Determine the (X, Y) coordinate at the center of the cell enclosing the given text.  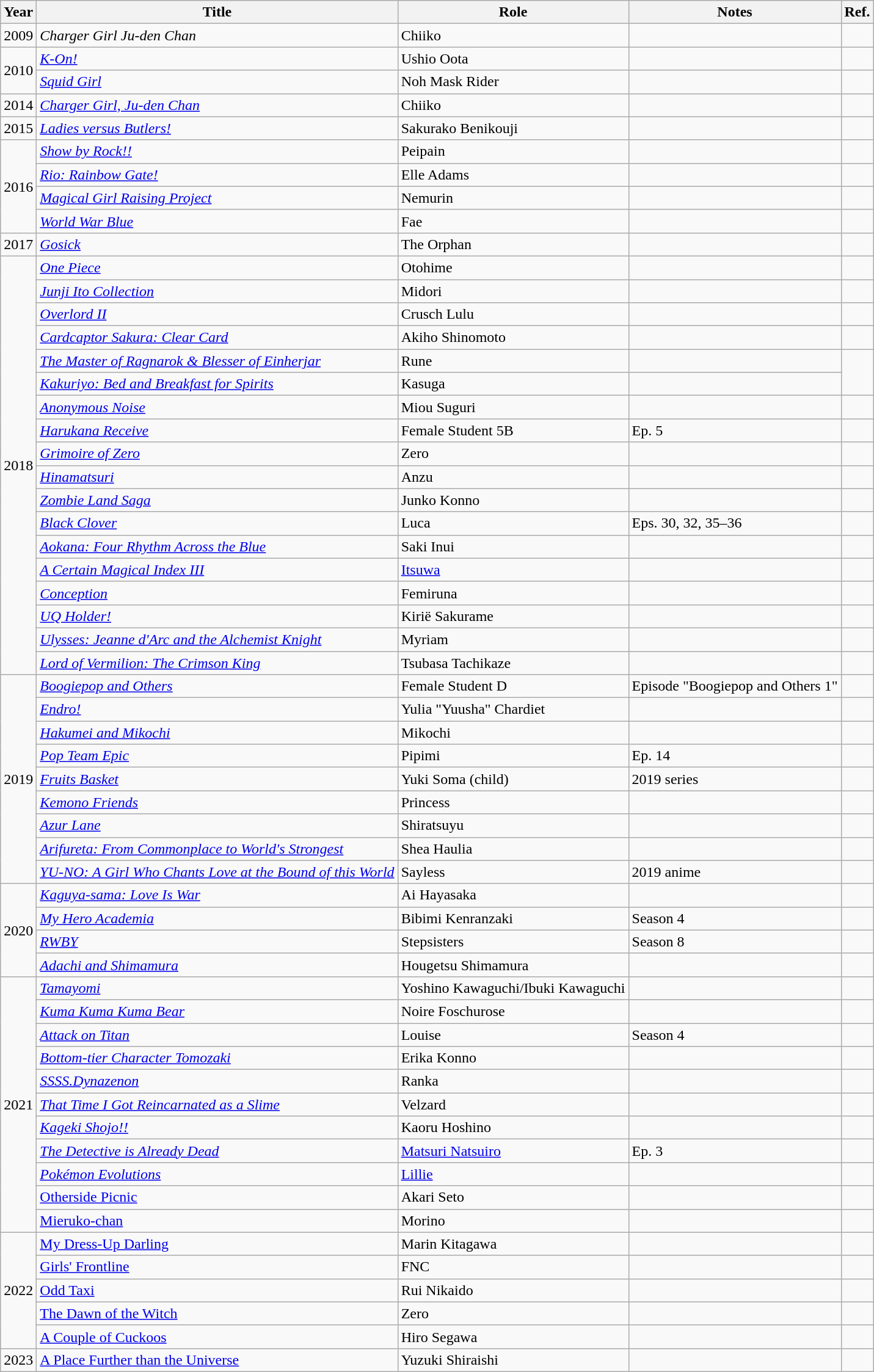
Velzard (513, 1105)
Pipimi (513, 756)
Elle Adams (513, 175)
Bottom-tier Character Tomozaki (217, 1058)
Notes (735, 12)
My Hero Academia (217, 918)
Ref. (858, 12)
2019 (18, 779)
Nemurin (513, 198)
2023 (18, 1360)
Yuki Soma (child) (513, 779)
Ep. 5 (735, 430)
Pokémon Evolutions (217, 1174)
Pop Team Epic (217, 756)
Anzu (513, 477)
Lord of Vermilion: The Crimson King (217, 662)
Title (217, 12)
Harukana Receive (217, 430)
Lillie (513, 1174)
Noh Mask Rider (513, 82)
Yulia "Yuusha" Chardiet (513, 710)
Stepsisters (513, 942)
Morino (513, 1221)
Tsubasa Tachikaze (513, 662)
Squid Girl (217, 82)
Yoshino Kawaguchi/Ibuki Kawaguchi (513, 988)
Hiro Segawa (513, 1337)
The Dawn of the Witch (217, 1313)
2017 (18, 244)
Season 8 (735, 942)
Ladies versus Butlers! (217, 128)
Gosick (217, 244)
Akari Seto (513, 1197)
Shea Haulia (513, 849)
Crusch Lulu (513, 314)
Episode "Boogiepop and Others 1" (735, 686)
Odd Taxi (217, 1290)
Rui Nikaidо (513, 1290)
Ai Hayasaka (513, 895)
Peipain (513, 151)
A Couple of Cuckoos (217, 1337)
Kuma Kuma Kuma Bear (217, 1011)
Female Student 5B (513, 430)
Yuzuki Shiraishi (513, 1360)
The Detective is Already Dead (217, 1151)
The Master of Ragnarok & Blesser of Einherjar (217, 361)
Hinamatsuri (217, 477)
2015 (18, 128)
Grimoire of Zero (217, 454)
Adachi and Shimamura (217, 965)
Cardcaptor Sakura: Clear Card (217, 338)
Eps. 30, 32, 35–36 (735, 523)
2020 (18, 930)
Conception (217, 593)
2010 (18, 70)
Junji Ito Collection (217, 291)
Otohime (513, 267)
Matsuri Natsuiro (513, 1151)
UQ Holder! (217, 616)
Hougetsu Shimamura (513, 965)
A Place Further than the Universe (217, 1360)
A Certain Magical Index III (217, 570)
Femiruna (513, 593)
SSSS.Dynazenon (217, 1081)
Luca (513, 523)
Mikochi (513, 733)
Ulysses: Jeanne d'Arc and the Alchemist Knight (217, 639)
Overlord II (217, 314)
Tamayomi (217, 988)
Azur Lane (217, 826)
Ep. 14 (735, 756)
Hakumei and Mikochi (217, 733)
Role (513, 12)
Kemono Friends (217, 802)
Bibimi Kenranzaki (513, 918)
The Orphan (513, 244)
World War Blue (217, 221)
Shiratsuyu (513, 826)
Junko Konno (513, 500)
Black Clover (217, 523)
K-On! (217, 59)
Otherside Picnic (217, 1197)
Mieruko-chan (217, 1221)
That Time I Got Reincarnated as a Slime (217, 1105)
Fae (513, 221)
2019 anime (735, 872)
Miou Suguri (513, 407)
Fruits Basket (217, 779)
Noire Foschurose (513, 1011)
Kaoru Hoshino (513, 1128)
Erika Konno (513, 1058)
Ep. 3 (735, 1151)
2022 (18, 1290)
Kirië Sakurame (513, 616)
Kaguya-sama: Love Is War (217, 895)
Year (18, 12)
One Piece (217, 267)
Rune (513, 361)
2019 series (735, 779)
Attack on Titan (217, 1035)
Aokana: Four Rhythm Across the Blue (217, 546)
Endro! (217, 710)
Rio: Rainbow Gate! (217, 175)
RWBY (217, 942)
Louise (513, 1035)
Sakurako Benikouji (513, 128)
Marin Kitagawa (513, 1244)
Itsuwa (513, 570)
Zombie Land Saga (217, 500)
Kageki Shojo!! (217, 1128)
Magical Girl Raising Project (217, 198)
2021 (18, 1104)
Show by Rock!! (217, 151)
Boogiepop and Others (217, 686)
Anonymous Noise (217, 407)
My Dress-Up Darling (217, 1244)
Charger Girl, Ju-den Chan (217, 105)
Charger Girl Ju-den Chan (217, 35)
Girls' Frontline (217, 1267)
Arifureta: From Commonplace to World's Strongest (217, 849)
Sayless (513, 872)
Kakuriyo: Bed and Breakfast for Spirits (217, 384)
Kasuga (513, 384)
Ushio Oota (513, 59)
YU-NO: A Girl Who Chants Love at the Bound of this World (217, 872)
2014 (18, 105)
Akiho Shinomoto (513, 338)
Myriam (513, 639)
Ranka (513, 1081)
Saki Inui (513, 546)
Midori (513, 291)
Princess (513, 802)
Female Student D (513, 686)
2009 (18, 35)
FNC (513, 1267)
2016 (18, 186)
2018 (18, 465)
